Identify which cell holds the provided text, then report its [x, y] central coordinate. 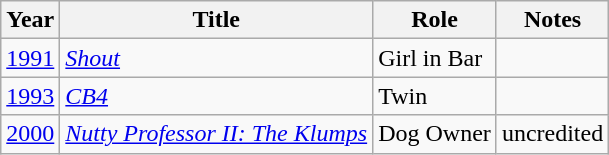
2000 [30, 134]
Nutty Professor II: The Klumps [216, 134]
1993 [30, 96]
CB4 [216, 96]
1991 [30, 58]
Notes [552, 20]
uncredited [552, 134]
Dog Owner [435, 134]
Role [435, 20]
Year [30, 20]
Twin [435, 96]
Shout [216, 58]
Girl in Bar [435, 58]
Title [216, 20]
